Search for the cell housing the specified text and yield its (x, y) center coordinate. 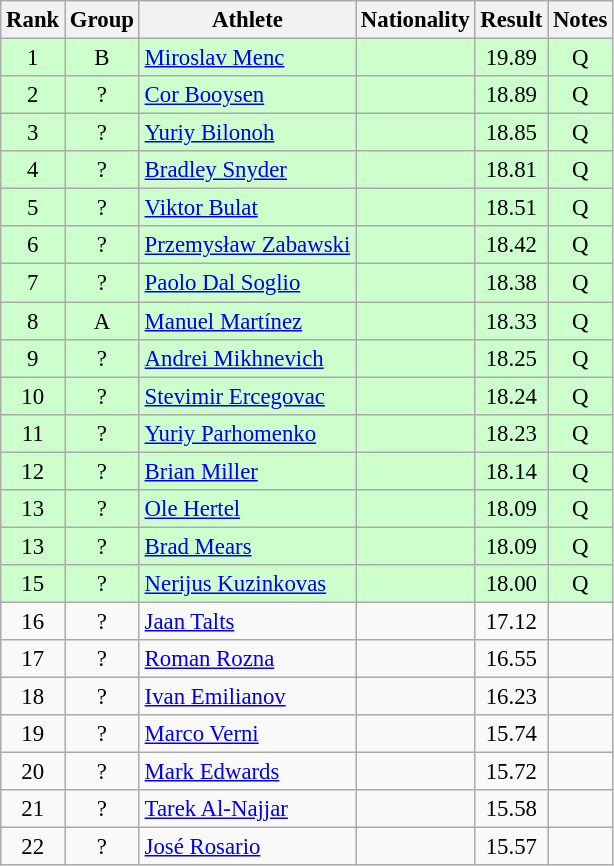
18.38 (512, 283)
2 (33, 95)
4 (33, 170)
18.24 (512, 396)
18.00 (512, 584)
22 (33, 847)
Roman Rozna (247, 659)
18.81 (512, 170)
Brad Mears (247, 546)
9 (33, 358)
15.57 (512, 847)
Yuriy Bilonoh (247, 133)
7 (33, 283)
8 (33, 321)
18.14 (512, 471)
15 (33, 584)
15.58 (512, 809)
Result (512, 20)
18.25 (512, 358)
21 (33, 809)
19.89 (512, 58)
Notes (580, 20)
Miroslav Menc (247, 58)
Mark Edwards (247, 772)
Andrei Mikhnevich (247, 358)
18 (33, 697)
Brian Miller (247, 471)
Nerijus Kuzinkovas (247, 584)
Bradley Snyder (247, 170)
16.55 (512, 659)
Manuel Martínez (247, 321)
1 (33, 58)
12 (33, 471)
Paolo Dal Soglio (247, 283)
16 (33, 621)
6 (33, 245)
5 (33, 208)
10 (33, 396)
Yuriy Parhomenko (247, 433)
11 (33, 433)
Marco Verni (247, 734)
20 (33, 772)
Tarek Al-Najjar (247, 809)
15.74 (512, 734)
Nationality (416, 20)
17.12 (512, 621)
Viktor Bulat (247, 208)
18.89 (512, 95)
18.42 (512, 245)
3 (33, 133)
19 (33, 734)
José Rosario (247, 847)
Jaan Talts (247, 621)
B (102, 58)
Group (102, 20)
18.33 (512, 321)
18.85 (512, 133)
Rank (33, 20)
Ole Hertel (247, 509)
15.72 (512, 772)
Stevimir Ercegovac (247, 396)
17 (33, 659)
18.23 (512, 433)
18.51 (512, 208)
Athlete (247, 20)
Cor Booysen (247, 95)
Ivan Emilianov (247, 697)
Przemysław Zabawski (247, 245)
A (102, 321)
16.23 (512, 697)
